Return (x, y) of the center of cell containing provided text 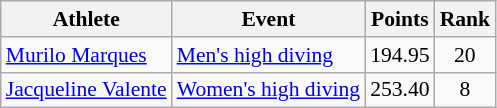
Men's high diving (268, 55)
Murilo Marques (86, 55)
Event (268, 19)
Athlete (86, 19)
8 (466, 90)
194.95 (400, 55)
20 (466, 55)
Jacqueline Valente (86, 90)
Rank (466, 19)
253.40 (400, 90)
Women's high diving (268, 90)
Points (400, 19)
